Locate the cell with the specified text and output its (X, Y) center coordinate. 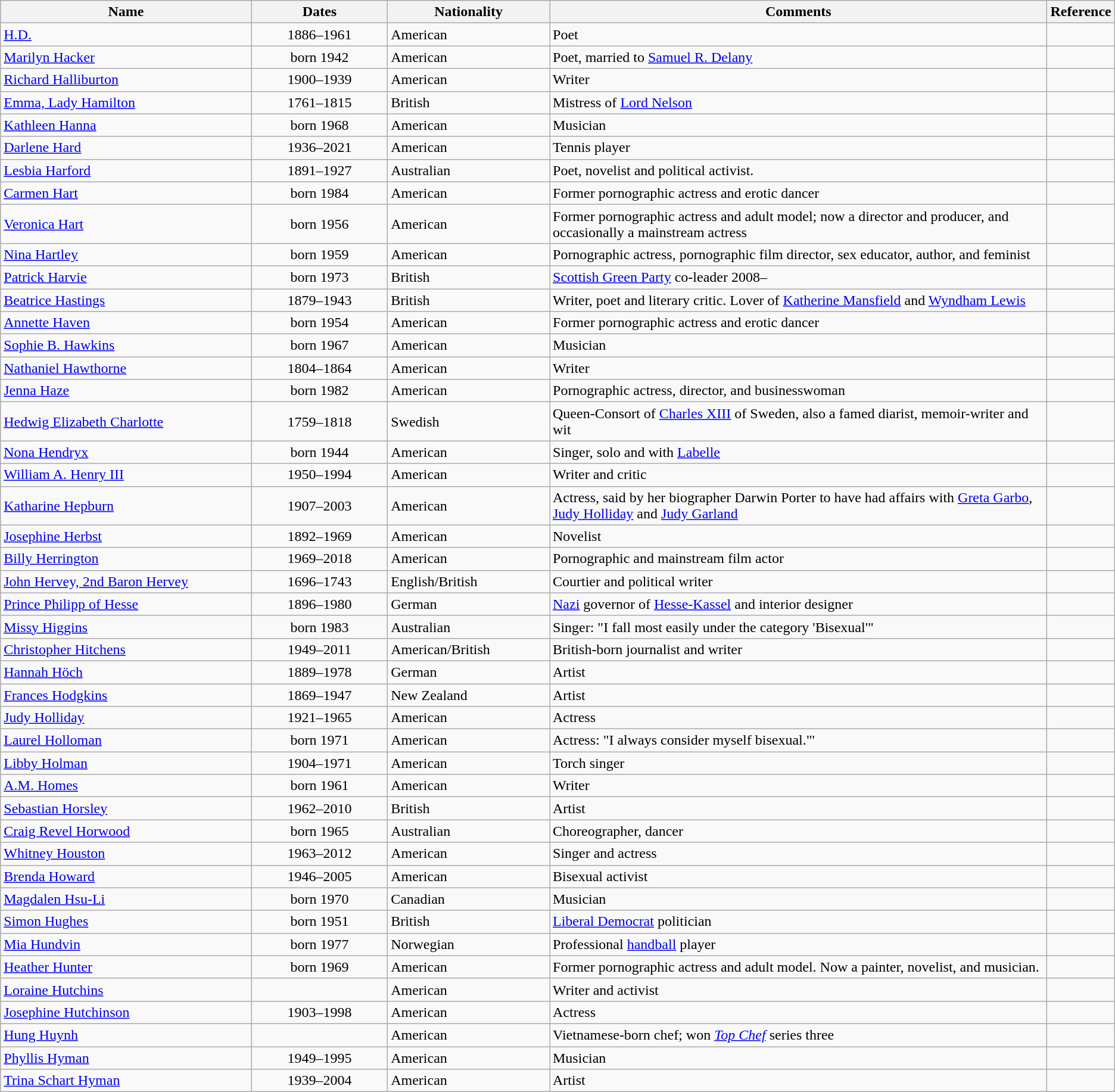
1963–2012 (319, 854)
Heather Hunter (126, 967)
Judy Holliday (126, 718)
H.D. (126, 35)
1949–1995 (319, 1057)
1904–1971 (319, 763)
Nathaniel Hawthorne (126, 368)
1946–2005 (319, 876)
Patrick Harvie (126, 277)
1962–2010 (319, 808)
Nationality (469, 12)
Reference (1080, 12)
born 1969 (319, 967)
Liberal Democrat politician (798, 922)
Singer: "I fall most easily under the category 'Bisexual'" (798, 627)
Pornographic and mainstream film actor (798, 559)
Marilyn Hacker (126, 57)
Mistress of Lord Nelson (798, 102)
1936–2021 (319, 148)
Bisexual activist (798, 876)
Hedwig Elizabeth Charlotte (126, 422)
British-born journalist and writer (798, 649)
born 1983 (319, 627)
Richard Halliburton (126, 80)
born 1968 (319, 125)
American/British (469, 649)
Brenda Howard (126, 876)
Poet, married to Samuel R. Delany (798, 57)
Nazi governor of Hesse-Kassel and interior designer (798, 604)
Courtier and political writer (798, 581)
Choreographer, dancer (798, 831)
Veronica Hart (126, 224)
1889–1978 (319, 672)
English/British (469, 581)
Pornographic actress, pornographic film director, sex educator, author, and feminist (798, 254)
Poet, novelist and political activist. (798, 170)
Writer and activist (798, 990)
Jenna Haze (126, 391)
1869–1947 (319, 695)
1969–2018 (319, 559)
John Hervey, 2nd Baron Hervey (126, 581)
1903–1998 (319, 1012)
Trina Schart Hyman (126, 1081)
born 1965 (319, 831)
Comments (798, 12)
born 1954 (319, 323)
Actress, said by her biographer Darwin Porter to have had affairs with Greta Garbo, Judy Holliday and Judy Garland (798, 505)
born 1961 (319, 786)
born 1982 (319, 391)
Katharine Hepburn (126, 505)
A.M. Homes (126, 786)
1896–1980 (319, 604)
Torch singer (798, 763)
born 1942 (319, 57)
William A. Henry III (126, 475)
Singer and actress (798, 854)
Writer and critic (798, 475)
1879–1943 (319, 300)
1891–1927 (319, 170)
Nona Hendryx (126, 452)
Pornographic actress, director, and businesswoman (798, 391)
Craig Revel Horwood (126, 831)
1900–1939 (319, 80)
Christopher Hitchens (126, 649)
Former pornographic actress and adult model; now a director and producer, and occasionally a mainstream actress (798, 224)
Libby Holman (126, 763)
Kathleen Hanna (126, 125)
Mia Hundvin (126, 944)
1804–1864 (319, 368)
born 1971 (319, 741)
born 1973 (319, 277)
born 1951 (319, 922)
Swedish (469, 422)
born 1977 (319, 944)
Missy Higgins (126, 627)
Josephine Hutchinson (126, 1012)
1886–1961 (319, 35)
Dates (319, 12)
Simon Hughes (126, 922)
Professional handball player (798, 944)
Nina Hartley (126, 254)
born 1984 (319, 193)
born 1944 (319, 452)
Emma, Lady Hamilton (126, 102)
New Zealand (469, 695)
Sebastian Horsley (126, 808)
Prince Philipp of Hesse (126, 604)
1759–1818 (319, 422)
Phyllis Hyman (126, 1057)
Whitney Houston (126, 854)
Canadian (469, 899)
Singer, solo and with Labelle (798, 452)
1761–1815 (319, 102)
Carmen Hart (126, 193)
born 1970 (319, 899)
Frances Hodgkins (126, 695)
Josephine Herbst (126, 536)
Queen-Consort of Charles XIII of Sweden, also a famed diarist, memoir-writer and wit (798, 422)
Vietnamese-born chef; won Top Chef series three (798, 1035)
Annette Haven (126, 323)
Novelist (798, 536)
Tennis player (798, 148)
1949–2011 (319, 649)
born 1967 (319, 346)
Hung Huynh (126, 1035)
Darlene Hard (126, 148)
1950–1994 (319, 475)
Norwegian (469, 944)
1696–1743 (319, 581)
1939–2004 (319, 1081)
Actress: "I always consider myself bisexual."' (798, 741)
Sophie B. Hawkins (126, 346)
Hannah Höch (126, 672)
Scottish Green Party co-leader 2008– (798, 277)
Name (126, 12)
Beatrice Hastings (126, 300)
1921–1965 (319, 718)
1907–2003 (319, 505)
Writer, poet and literary critic. Lover of Katherine Mansfield and Wyndham Lewis (798, 300)
born 1959 (319, 254)
Laurel Holloman (126, 741)
Billy Herrington (126, 559)
Lesbia Harford (126, 170)
Magdalen Hsu-Li (126, 899)
born 1956 (319, 224)
Former pornographic actress and adult model. Now a painter, novelist, and musician. (798, 967)
Loraine Hutchins (126, 990)
1892–1969 (319, 536)
Poet (798, 35)
